Scan for the cell matching the given text and deliver its [X, Y] coordinate at center. 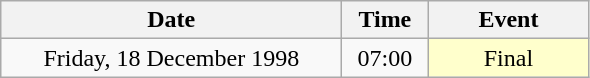
Date [172, 20]
Event [508, 20]
Final [508, 58]
Time [385, 20]
Friday, 18 December 1998 [172, 58]
07:00 [385, 58]
